Return (X, Y) of the center of cell containing provided text 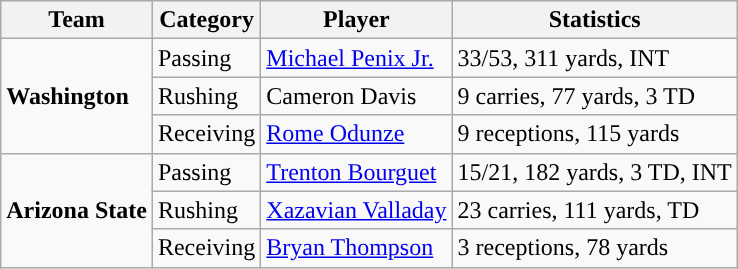
Arizona State (77, 210)
15/21, 182 yards, 3 TD, INT (594, 172)
9 receptions, 115 yards (594, 134)
Category (206, 20)
Trenton Bourguet (356, 172)
9 carries, 77 yards, 3 TD (594, 96)
33/53, 311 yards, INT (594, 58)
3 receptions, 78 yards (594, 248)
Michael Penix Jr. (356, 58)
Statistics (594, 20)
Cameron Davis (356, 96)
Bryan Thompson (356, 248)
23 carries, 111 yards, TD (594, 210)
Rome Odunze (356, 134)
Team (77, 20)
Xazavian Valladay (356, 210)
Washington (77, 96)
Player (356, 20)
